Extract the [X, Y] coordinate from the center of the cell holding the provided text.  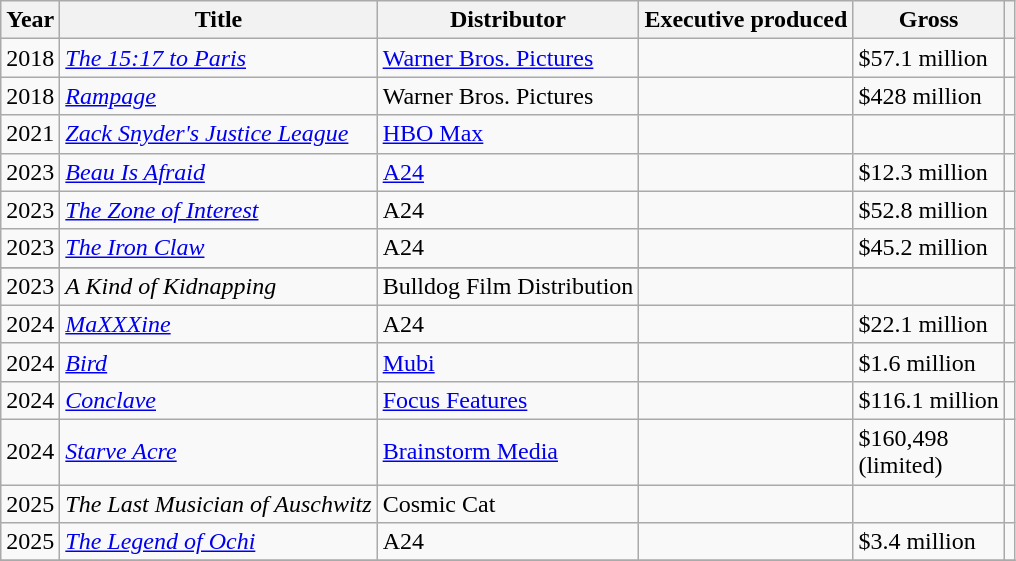
Distributor [508, 20]
$12.3 million [929, 172]
Bird [218, 362]
The Legend of Ochi [218, 542]
Focus Features [508, 400]
Year [30, 20]
$22.1 million [929, 324]
Mubi [508, 362]
Starve Acre [218, 452]
Conclave [218, 400]
2021 [30, 134]
Rampage [218, 96]
The Zone of Interest [218, 210]
Zack Snyder's Justice League [218, 134]
$116.1 million [929, 400]
Bulldog Film Distribution [508, 286]
The Iron Claw [218, 248]
Beau Is Afraid [218, 172]
The 15:17 to Paris [218, 58]
$52.8 million [929, 210]
HBO Max [508, 134]
Gross [929, 20]
Cosmic Cat [508, 503]
Brainstorm Media [508, 452]
MaXXXine [218, 324]
Executive produced [746, 20]
The Last Musician of Auschwitz [218, 503]
$3.4 million [929, 542]
$428 million [929, 96]
Title [218, 20]
$45.2 million [929, 248]
A Kind of Kidnapping [218, 286]
$1.6 million [929, 362]
$57.1 million [929, 58]
$160,498(limited) [929, 452]
